Extract the (x, y) coordinate from the center of the cell holding the provided text.  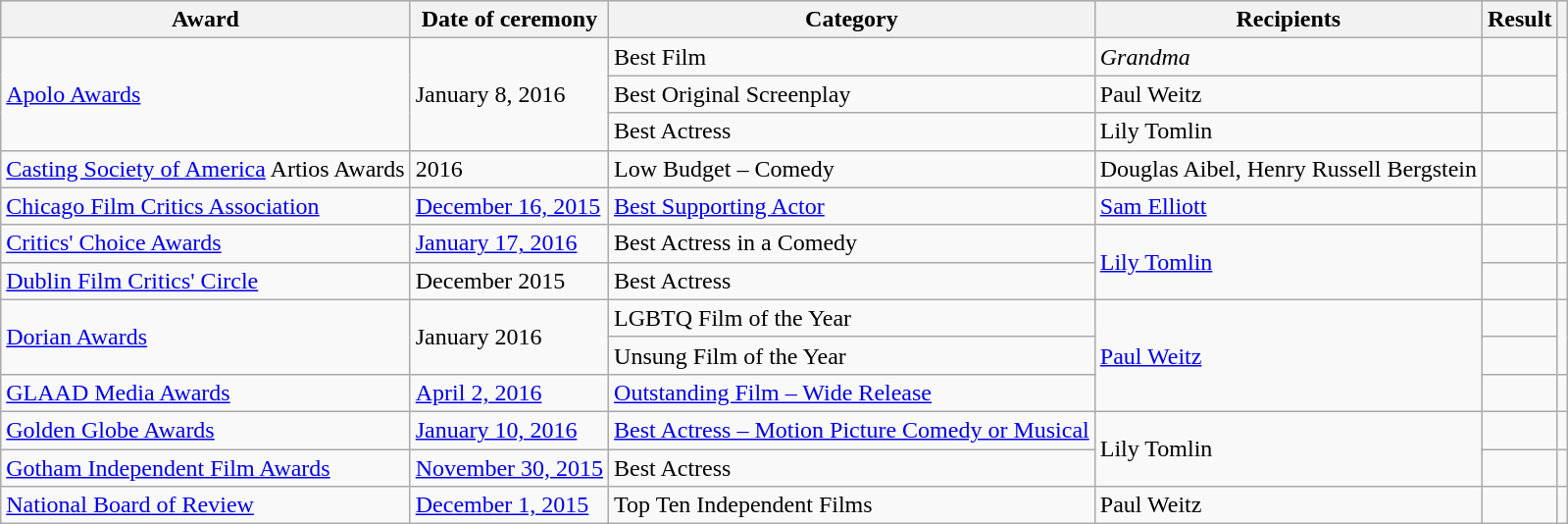
January 10, 2016 (509, 430)
LGBTQ Film of the Year (852, 318)
2016 (509, 169)
Douglas Aibel, Henry Russell Bergstein (1289, 169)
Critics' Choice Awards (206, 243)
Best Supporting Actor (852, 206)
Casting Society of America Artios Awards (206, 169)
Golden Globe Awards (206, 430)
GLAAD Media Awards (206, 393)
Gotham Independent Film Awards (206, 468)
Grandma (1289, 57)
Chicago Film Critics Association (206, 206)
Sam Elliott (1289, 206)
January 17, 2016 (509, 243)
Unsung Film of the Year (852, 355)
Best Film (852, 57)
November 30, 2015 (509, 468)
Best Original Screenplay (852, 94)
Best Actress – Motion Picture Comedy or Musical (852, 430)
Outstanding Film – Wide Release (852, 393)
April 2, 2016 (509, 393)
December 2015 (509, 281)
Apolo Awards (206, 94)
Award (206, 20)
Result (1520, 20)
Top Ten Independent Films (852, 505)
Date of ceremony (509, 20)
Best Actress in a Comedy (852, 243)
Category (852, 20)
Dorian Awards (206, 337)
Low Budget – Comedy (852, 169)
January 2016 (509, 337)
December 16, 2015 (509, 206)
January 8, 2016 (509, 94)
Recipients (1289, 20)
National Board of Review (206, 505)
December 1, 2015 (509, 505)
Dublin Film Critics' Circle (206, 281)
